Identify which cell holds the provided text, then report its [X, Y] central coordinate. 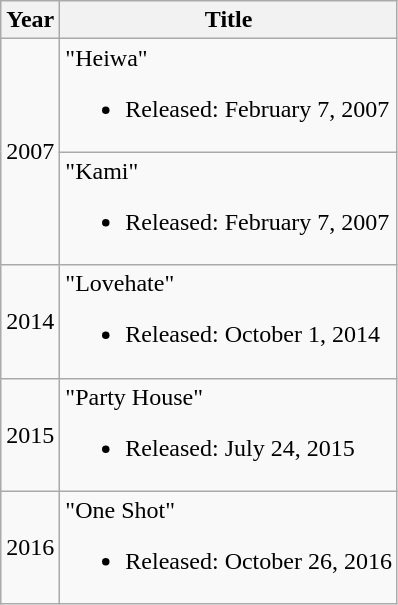
"Kami"Released: February 7, 2007 [229, 208]
"Party House"Released: July 24, 2015 [229, 434]
Year [30, 20]
2014 [30, 322]
"Lovehate"Released: October 1, 2014 [229, 322]
"One Shot"Released: October 26, 2016 [229, 548]
"Heiwa"Released: February 7, 2007 [229, 96]
2015 [30, 434]
2007 [30, 152]
Title [229, 20]
2016 [30, 548]
